Pinpoint the cell where the given text exists, returning its (X, Y) midpoint coordinate. 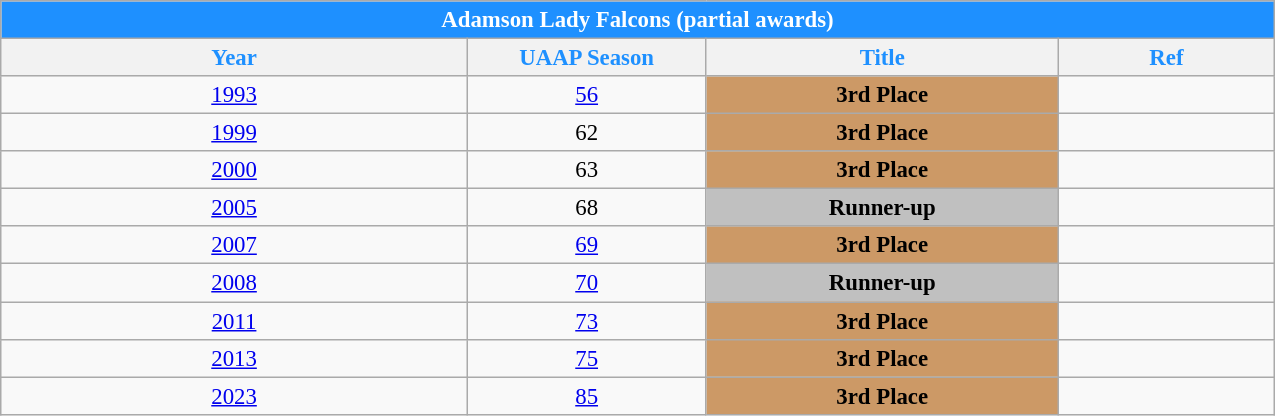
2011 (234, 321)
68 (586, 208)
2005 (234, 208)
56 (586, 95)
Adamson Lady Falcons (partial awards) (638, 20)
UAAP Season (586, 58)
63 (586, 170)
73 (586, 321)
Ref (1167, 58)
2007 (234, 245)
Title (882, 58)
2008 (234, 283)
Year (234, 58)
69 (586, 245)
1993 (234, 95)
2013 (234, 358)
70 (586, 283)
2023 (234, 396)
85 (586, 396)
75 (586, 358)
2000 (234, 170)
1999 (234, 133)
62 (586, 133)
